From the cell containing the given text, extract its center point as [x, y] coordinate. 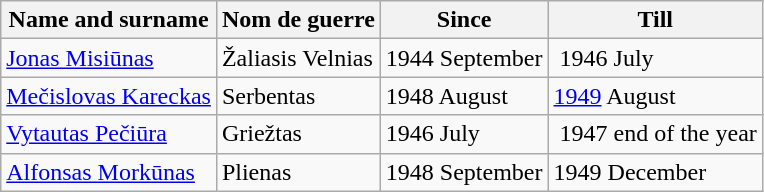
Griežtas [298, 134]
Žaliasis Velnias [298, 58]
Since [464, 20]
Serbentas [298, 96]
Till [655, 20]
Mečislovas Kareckas [109, 96]
Name and surname [109, 20]
1947 end of the year [655, 134]
Nom de guerre [298, 20]
Jonas Misiūnas [109, 58]
1948 August [464, 96]
1949 December [655, 172]
1948 September [464, 172]
Alfonsas Morkūnas [109, 172]
1944 September [464, 58]
Plienas [298, 172]
1949 August [655, 96]
Vytautas Pečiūra [109, 134]
